For the text-containing cell, return its midpoint in [x, y] coordinate format. 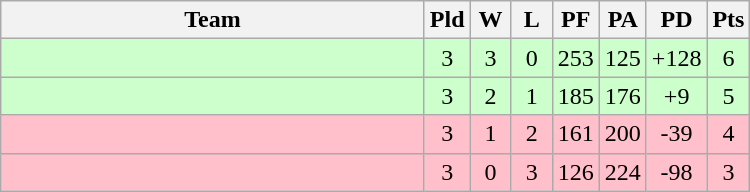
200 [622, 134]
+9 [676, 96]
L [532, 20]
253 [576, 58]
185 [576, 96]
-39 [676, 134]
W [490, 20]
161 [576, 134]
5 [728, 96]
4 [728, 134]
224 [622, 172]
+128 [676, 58]
-98 [676, 172]
Team [213, 20]
176 [622, 96]
PD [676, 20]
PF [576, 20]
126 [576, 172]
6 [728, 58]
125 [622, 58]
Pld [447, 20]
PA [622, 20]
Pts [728, 20]
